Return (X, Y) of the center of cell containing provided text 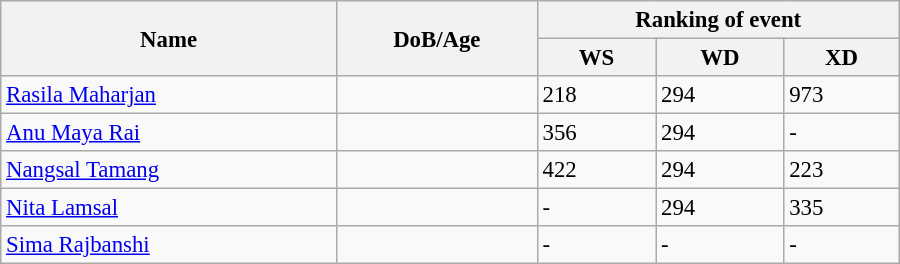
Ranking of event (718, 20)
WD (720, 58)
422 (596, 170)
Rasila Maharjan (169, 95)
973 (842, 95)
XD (842, 58)
Nangsal Tamang (169, 170)
Nita Lamsal (169, 208)
DoB/Age (436, 38)
Name (169, 38)
218 (596, 95)
Sima Rajbanshi (169, 245)
335 (842, 208)
223 (842, 170)
Anu Maya Rai (169, 133)
WS (596, 58)
356 (596, 133)
